Extract the (x, y) coordinate from the center of the cell holding the provided text.  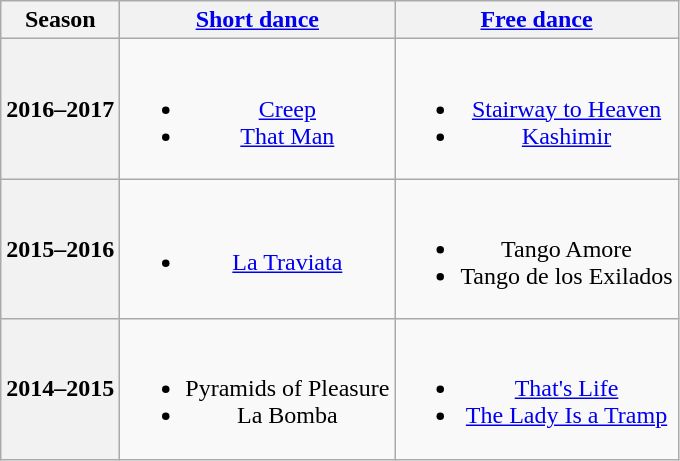
2015–2016 (60, 249)
2014–2015 (60, 389)
That's Life The Lady Is a Tramp (536, 389)
Short dance (258, 20)
La Traviata (258, 249)
Pyramids of Pleasure La Bomba (258, 389)
Season (60, 20)
Tango Amore Tango de los Exilados (536, 249)
Creep That Man (258, 109)
Free dance (536, 20)
2016–2017 (60, 109)
Stairway to Heaven Kashimir (536, 109)
